For the text-containing cell, return its midpoint in [x, y] coordinate format. 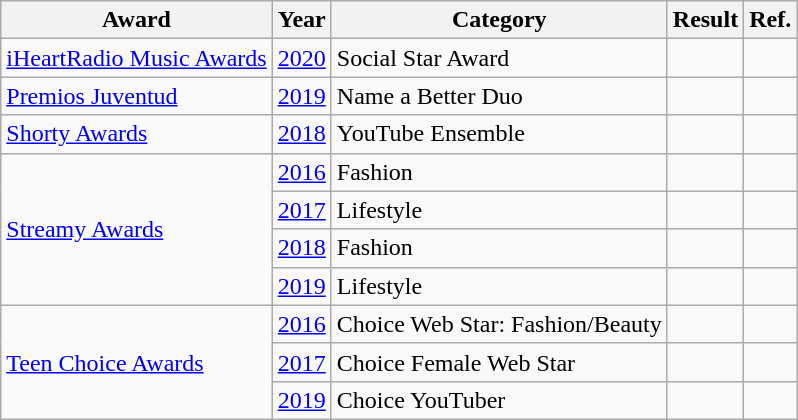
Social Star Award [499, 58]
Result [705, 20]
Ref. [770, 20]
Year [302, 20]
Choice YouTuber [499, 400]
2020 [302, 58]
Shorty Awards [136, 134]
Choice Female Web Star [499, 362]
Streamy Awards [136, 229]
YouTube Ensemble [499, 134]
Premios Juventud [136, 96]
Choice Web Star: Fashion/Beauty [499, 324]
iHeartRadio Music Awards [136, 58]
Category [499, 20]
Name a Better Duo [499, 96]
Teen Choice Awards [136, 362]
Award [136, 20]
